Output the [X, Y] coordinate of the center of the cell containing the given text.  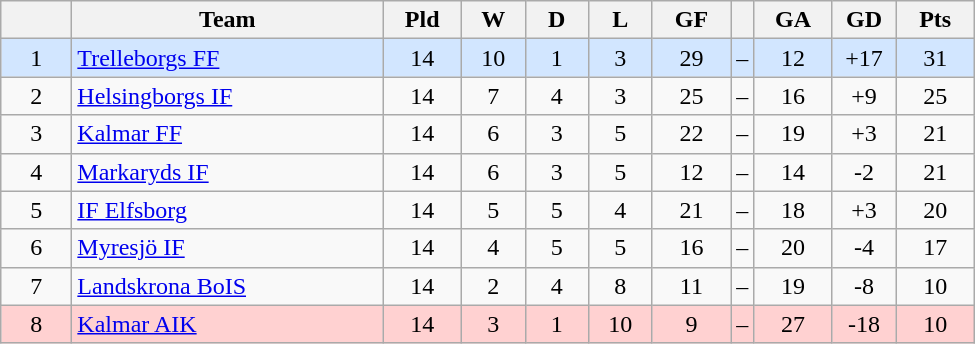
+9 [864, 96]
-18 [864, 324]
D [557, 20]
Kalmar FF [228, 134]
Trelleborgs FF [228, 58]
W [493, 20]
Markaryds IF [228, 172]
-4 [864, 248]
GF [692, 20]
GD [864, 20]
Kalmar AIK [228, 324]
Pld [422, 20]
+17 [864, 58]
IF Elfsborg [228, 210]
GA [794, 20]
Pts [936, 20]
29 [692, 58]
-2 [864, 172]
L [621, 20]
-8 [864, 286]
Helsingborgs IF [228, 96]
Team [228, 20]
31 [936, 58]
18 [794, 210]
27 [794, 324]
Landskrona BoIS [228, 286]
9 [692, 324]
22 [692, 134]
11 [692, 286]
17 [936, 248]
Myresjö IF [228, 248]
